Extract the (x, y) coordinate from the center of the cell holding the provided text.  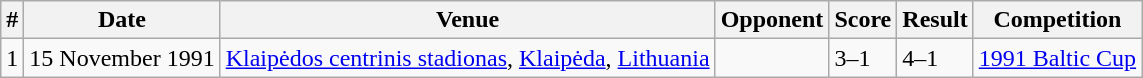
4–1 (935, 58)
Klaipėdos centrinis stadionas, Klaipėda, Lithuania (468, 58)
Result (935, 20)
Opponent (772, 20)
1 (12, 58)
1991 Baltic Cup (1057, 58)
# (12, 20)
Venue (468, 20)
Date (122, 20)
3–1 (863, 58)
Score (863, 20)
15 November 1991 (122, 58)
Competition (1057, 20)
